Return the [x, y] coordinate for the center point of the cell that contains the specified text.  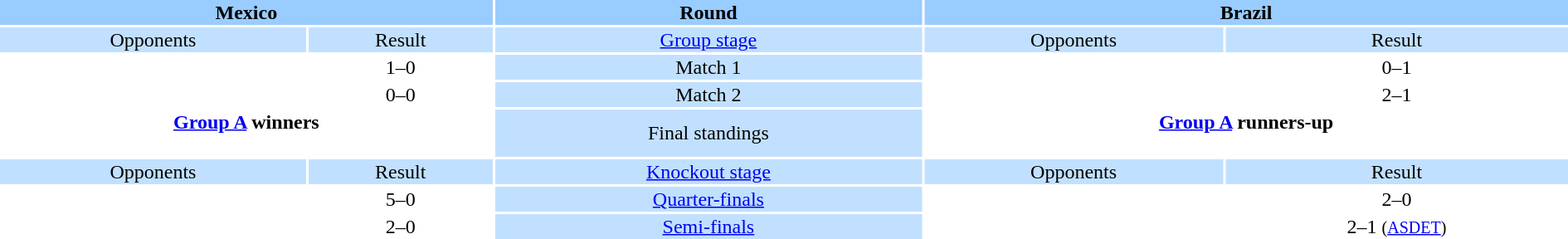
Group A runners-up [1246, 133]
0–1 [1397, 67]
Round [709, 12]
Quarter-finals [709, 199]
Knockout stage [709, 172]
1–0 [401, 67]
Match 1 [709, 67]
Match 2 [709, 95]
2–1 [1397, 95]
Semi-finals [709, 227]
Group A winners [246, 133]
2–1 (ASDET) [1397, 227]
Group stage [709, 40]
Mexico [246, 12]
0–0 [401, 95]
Brazil [1246, 12]
Final standings [709, 133]
5–0 [401, 199]
